Pinpoint the cell where the given text exists, returning its [X, Y] midpoint coordinate. 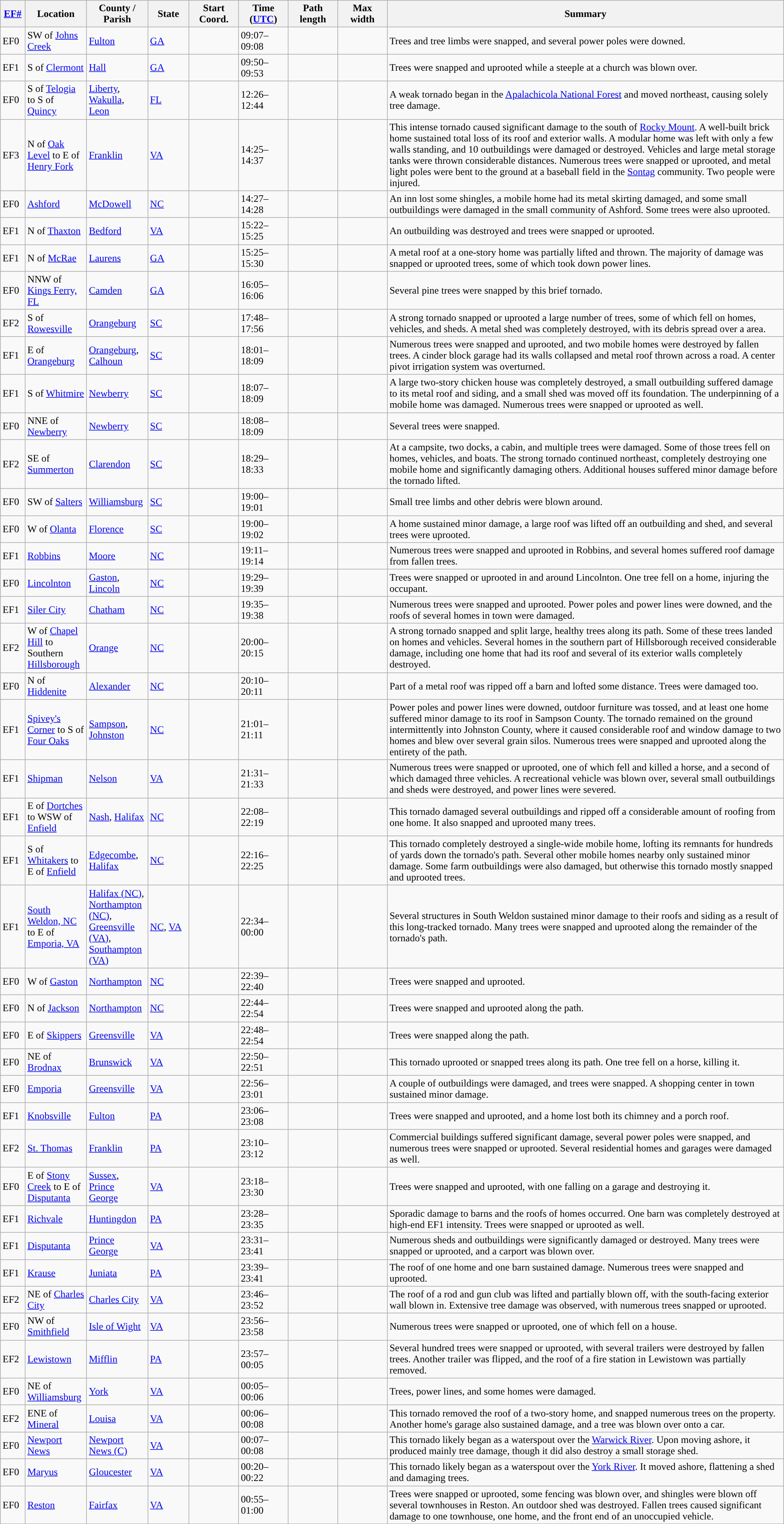
E of Orangeburg [56, 355]
18:08–18:09 [263, 426]
23:06–23:08 [263, 1116]
Louisa [117, 1419]
Orangeburg [117, 323]
Gloucester [117, 1472]
Halifax (NC), Northampton (NC), Greensville (VA), Southampton (VA) [117, 926]
Sussex, Prince George [117, 1187]
N of Jackson [56, 1008]
Nelson [117, 779]
Numerous trees were snapped and uprooted in Robbins, and several homes suffered roof damage from fallen trees. [586, 556]
15:22–15:25 [263, 231]
Path length [313, 14]
23:18–23:30 [263, 1187]
SW of Johns Creek [56, 41]
South Weldon, NC to E of Emporia, VA [56, 926]
Time (UTC) [263, 14]
18:07–18:09 [263, 393]
Richvale [56, 1219]
22:39–22:40 [263, 981]
An outbuilding was destroyed and trees were snapped or uprooted. [586, 231]
Trees were snapped and uprooted while a steeple at a church was blown over. [586, 68]
Lincolnton [56, 583]
23:10–23:12 [263, 1148]
Fairfax [117, 1505]
NE of Brodnax [56, 1062]
Several trees were snapped. [586, 426]
19:11–19:14 [263, 556]
22:56–23:01 [263, 1089]
Orangeburg, Calhoun [117, 355]
SE of Summerton [56, 464]
Prince George [117, 1246]
18:01–18:09 [263, 355]
Numerous trees were snapped and uprooted. Power poles and power lines were downed, and the roofs of several homes in town were damaged. [586, 610]
Numerous trees were snapped or uprooted, one of which fell on a house. [586, 1327]
Laurens [117, 258]
Start Coord. [214, 14]
Part of a metal roof was ripped off a barn and lofted some distance. Trees were damaged too. [586, 686]
This tornado damaged several outbuildings and ripped off a considerable amount of roofing from one home. It also snapped and uprooted many trees. [586, 817]
St. Thomas [56, 1148]
20:10–20:11 [263, 686]
Mifflin [117, 1359]
Alexander [117, 686]
Robbins [56, 556]
N of Hiddenite [56, 686]
Lewistown [56, 1359]
S of Telogia to S of Quincy [56, 100]
23:46–23:52 [263, 1299]
A weak tornado began in the Apalachicola National Forest and moved northeast, causing solely tree damage. [586, 100]
EF3 [13, 155]
Charles City [117, 1299]
22:08–22:19 [263, 817]
EF# [13, 14]
Williamsburg [117, 502]
E of Dortches to WSW of Enfield [56, 817]
Edgecombe, Halifax [117, 860]
00:20–00:22 [263, 1472]
23:57–00:05 [263, 1359]
21:31–21:33 [263, 779]
E of Skippers [56, 1035]
Trees were snapped and uprooted. [586, 981]
Brunswick [117, 1062]
00:07–00:08 [263, 1445]
14:27–14:28 [263, 204]
York [117, 1391]
19:29–19:39 [263, 583]
W of Gaston [56, 981]
Florence [117, 529]
23:39–23:41 [263, 1273]
Siler City [56, 610]
22:50–22:51 [263, 1062]
17:48–17:56 [263, 323]
Orange [117, 648]
09:50–09:53 [263, 68]
Knobsville [56, 1116]
Disputanta [56, 1246]
State [168, 14]
Ashford [56, 204]
The roof of one home and one barn sustained damage. Numerous trees were snapped and uprooted. [586, 1273]
19:35–19:38 [263, 610]
NNE of Newberry [56, 426]
09:07–09:08 [263, 41]
ENE of Mineral [56, 1419]
S of Whitakers to E of Enfield [56, 860]
Trees were snapped or uprooted in and around Lincolnton. One tree fell on a home, injuring the occupant. [586, 583]
Numerous sheds and outbuildings were significantly damaged or destroyed. Many trees were snapped or uprooted, and a carport was blown over. [586, 1246]
00:05–00:06 [263, 1391]
21:01–21:11 [263, 730]
18:29–18:33 [263, 464]
McDowell [117, 204]
19:00–19:01 [263, 502]
Spivey's Corner to S of Four Oaks [56, 730]
S of Clermont [56, 68]
Moore [117, 556]
20:00–20:15 [263, 648]
22:16–22:25 [263, 860]
Trees, power lines, and some homes were damaged. [586, 1391]
A couple of outbuildings were damaged, and trees were snapped. A shopping center in town sustained minor damage. [586, 1089]
Krause [56, 1273]
12:26–12:44 [263, 100]
Isle of Wight [117, 1327]
15:25–15:30 [263, 258]
16:05–16:06 [263, 290]
Gaston, Lincoln [117, 583]
Juniata [117, 1273]
Maryus [56, 1472]
NW of Smithfield [56, 1327]
23:56–23:58 [263, 1327]
Trees and tree limbs were snapped, and several power poles were downed. [586, 41]
Emporia [56, 1089]
Trees were snapped along the path. [586, 1035]
00:55–01:00 [263, 1505]
22:34–00:00 [263, 926]
Trees were snapped and uprooted along the path. [586, 1008]
N of McRae [56, 258]
Trees were snapped and uprooted, and a home lost both its chimney and a porch roof. [586, 1116]
Nash, Halifax [117, 817]
Summary [586, 14]
Max width [363, 14]
23:28–23:35 [263, 1219]
Trees were snapped and uprooted, with one falling on a garage and destroying it. [586, 1187]
County / Parish [117, 14]
Clarendon [117, 464]
00:06–00:08 [263, 1419]
W of Olanta [56, 529]
Newport News (C) [117, 1445]
Reston [56, 1505]
NNW of Kings Ferry, FL [56, 290]
NC, VA [168, 926]
NE of Charles City [56, 1299]
NE of Williamsburg [56, 1391]
23:31–23:41 [263, 1246]
W of Chapel Hill to Southern Hillsborough [56, 648]
Small tree limbs and other debris were blown around. [586, 502]
19:00–19:02 [263, 529]
N of Thaxton [56, 231]
Liberty, Wakulla, Leon [117, 100]
A home sustained minor damage, a large roof was lifted off an outbuilding and shed, and several trees were uprooted. [586, 529]
14:25–14:37 [263, 155]
Shipman [56, 779]
This tornado uprooted or snapped trees along its path. One tree fell on a horse, killing it. [586, 1062]
Newport News [56, 1445]
This tornado likely began as a waterspout over the York River. It moved ashore, flattening a shed and damaging trees. [586, 1472]
Chatham [117, 610]
Location [56, 14]
Bedford [117, 231]
SW of Salters [56, 502]
E of Stony Creek to E of Disputanta [56, 1187]
N of Oak Level to E of Henry Fork [56, 155]
S of Rowesville [56, 323]
Several pine trees were snapped by this brief tornado. [586, 290]
Sampson, Johnston [117, 730]
Huntingdon [117, 1219]
FL [168, 100]
22:44–22:54 [263, 1008]
Camden [117, 290]
Hall [117, 68]
22:48–22:54 [263, 1035]
S of Whitmire [56, 393]
